Locate the cell with the specified text and output its [X, Y] center coordinate. 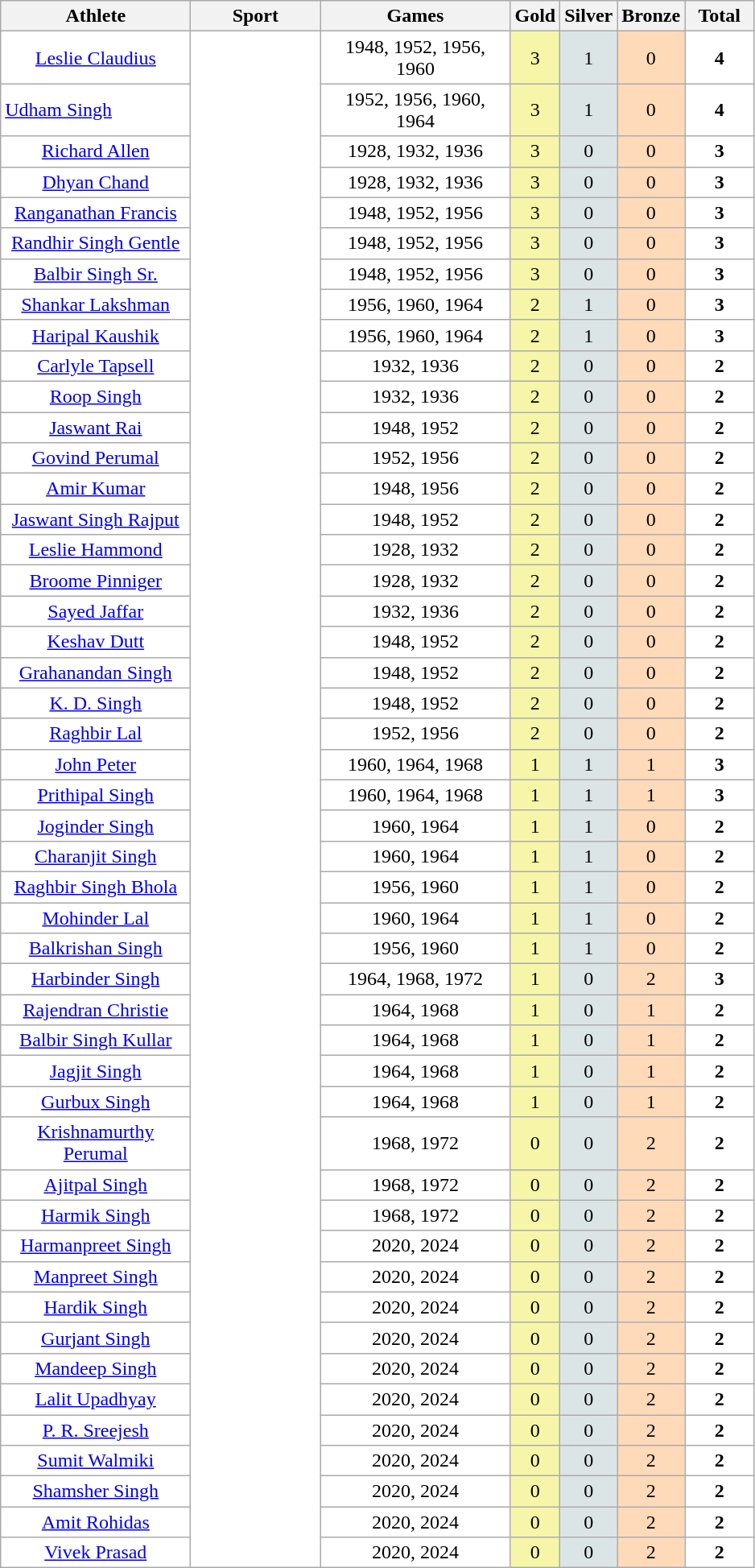
Sumit Walmiki [96, 1461]
Shankar Lakshman [96, 304]
Games [415, 16]
Joginder Singh [96, 825]
Gurjant Singh [96, 1338]
Sayed Jaffar [96, 611]
Total [720, 16]
Vivek Prasad [96, 1553]
1948, 1952, 1956, 1960 [415, 58]
Leslie Claudius [96, 58]
Lalit Upadhyay [96, 1399]
Balbir Singh Kullar [96, 1041]
Govind Perumal [96, 458]
Harmanpreet Singh [96, 1246]
Balkrishan Singh [96, 949]
1952, 1956, 1960, 1964 [415, 110]
Shamsher Singh [96, 1491]
Mohinder Lal [96, 917]
Carlyle Tapsell [96, 366]
Harbinder Singh [96, 979]
Roop Singh [96, 396]
Amir Kumar [96, 489]
K. D. Singh [96, 703]
Grahanandan Singh [96, 672]
Dhyan Chand [96, 182]
1948, 1956 [415, 489]
P. R. Sreejesh [96, 1429]
Gold [535, 16]
Amit Rohidas [96, 1522]
Harmik Singh [96, 1215]
Jaswant Rai [96, 428]
John Peter [96, 764]
Manpreet Singh [96, 1276]
Ajitpal Singh [96, 1185]
Hardik Singh [96, 1307]
Balbir Singh Sr. [96, 274]
Sport [256, 16]
Mandeep Singh [96, 1368]
Ranganathan Francis [96, 213]
Broome Pinniger [96, 581]
1964, 1968, 1972 [415, 979]
Raghbir Singh Bhola [96, 887]
Prithipal Singh [96, 795]
Bronze [651, 16]
Silver [589, 16]
Jaswant Singh Rajput [96, 519]
Raghbir Lal [96, 734]
Jagjit Singh [96, 1071]
Leslie Hammond [96, 550]
Athlete [96, 16]
Randhir Singh Gentle [96, 243]
Haripal Kaushik [96, 335]
Charanjit Singh [96, 856]
Rajendran Christie [96, 1010]
Udham Singh [96, 110]
Keshav Dutt [96, 642]
Krishnamurthy Perumal [96, 1144]
Gurbux Singh [96, 1102]
Richard Allen [96, 151]
